Extract the (x, y) coordinate from the center of the cell holding the provided text.  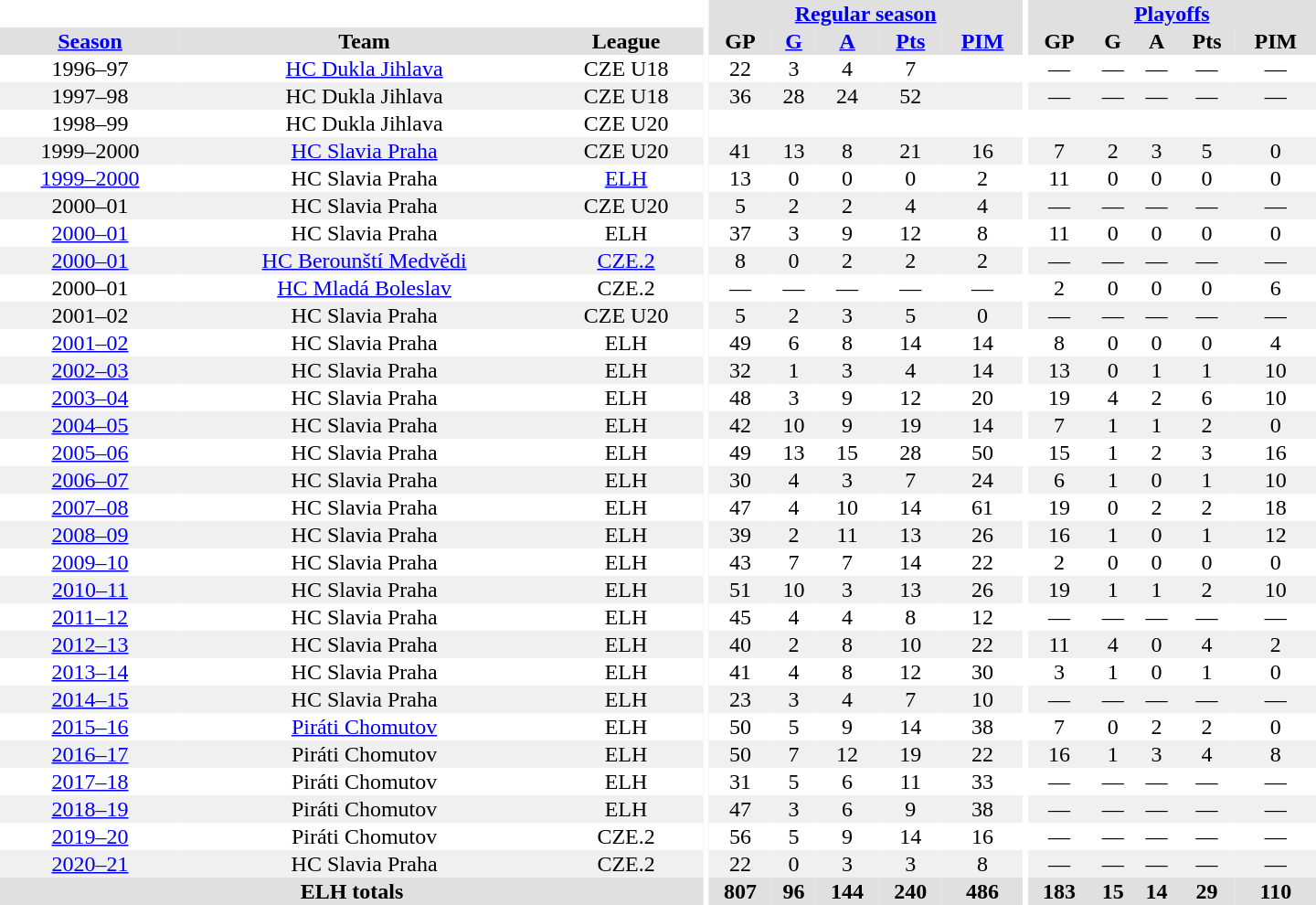
ELH totals (352, 891)
2018–19 (90, 809)
31 (740, 782)
2012–13 (90, 644)
Regular season (865, 14)
2009–10 (90, 562)
1998–99 (90, 123)
32 (740, 370)
61 (982, 507)
29 (1207, 891)
2010–11 (90, 590)
2014–15 (90, 699)
23 (740, 699)
144 (846, 891)
2003–04 (90, 398)
1996–97 (90, 69)
52 (910, 96)
HC Berounští Medvědi (364, 261)
36 (740, 96)
51 (740, 590)
48 (740, 398)
2005–06 (90, 452)
Playoffs (1172, 14)
2016–17 (90, 754)
2019–20 (90, 836)
2007–08 (90, 507)
56 (740, 836)
39 (740, 535)
40 (740, 644)
42 (740, 425)
HC Mladá Boleslav (364, 288)
18 (1276, 507)
2013–14 (90, 672)
45 (740, 617)
2020–21 (90, 864)
183 (1058, 891)
20 (982, 398)
2004–05 (90, 425)
37 (740, 233)
2002–03 (90, 370)
Season (90, 41)
2017–18 (90, 782)
43 (740, 562)
21 (910, 151)
2006–07 (90, 480)
2008–09 (90, 535)
League (626, 41)
240 (910, 891)
807 (740, 891)
2015–16 (90, 727)
110 (1276, 891)
96 (794, 891)
Team (364, 41)
486 (982, 891)
33 (982, 782)
2011–12 (90, 617)
1997–98 (90, 96)
